For the text-containing cell, return its midpoint in (X, Y) coordinate format. 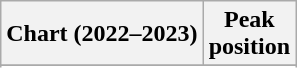
Peakposition (249, 34)
Chart (2022–2023) (102, 34)
